Locate the cell with the specified text and output its [x, y] center coordinate. 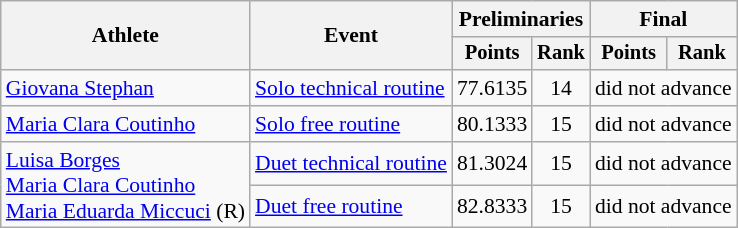
82.8333 [492, 206]
Giovana Stephan [126, 88]
81.3024 [492, 164]
Athlete [126, 36]
14 [561, 88]
Maria Clara Coutinho [126, 124]
Event [351, 36]
Solo technical routine [351, 88]
Final [664, 19]
77.6135 [492, 88]
80.1333 [492, 124]
Preliminaries [521, 19]
Duet technical routine [351, 164]
Duet free routine [351, 206]
Solo free routine [351, 124]
